Search for the cell housing the specified text and yield its (X, Y) center coordinate. 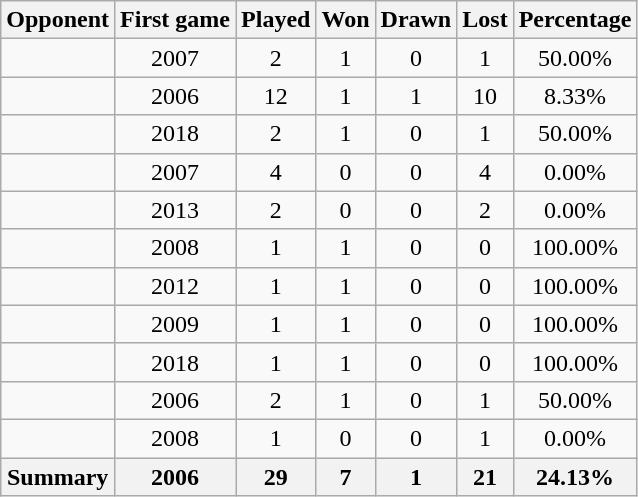
Lost (485, 20)
Won (346, 20)
7 (346, 477)
29 (276, 477)
8.33% (575, 96)
2013 (176, 210)
24.13% (575, 477)
12 (276, 96)
21 (485, 477)
Opponent (58, 20)
2009 (176, 324)
10 (485, 96)
Summary (58, 477)
2012 (176, 286)
Percentage (575, 20)
Drawn (416, 20)
Played (276, 20)
First game (176, 20)
